Identify which cell holds the provided text, then report its [x, y] central coordinate. 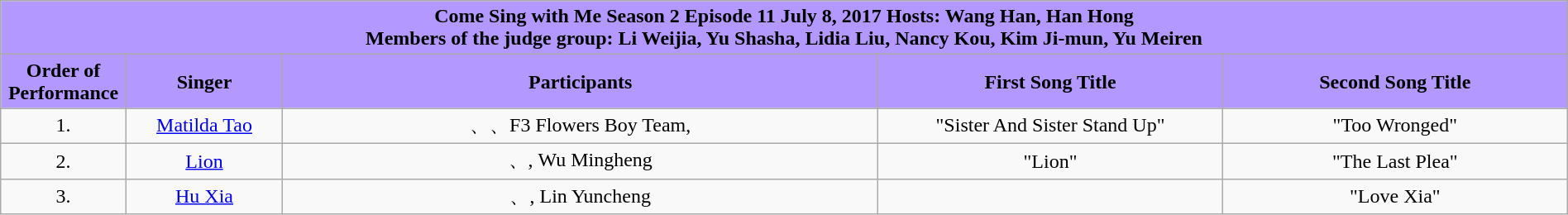
3. [64, 197]
Order of Performance [64, 81]
Participants [581, 81]
"Too Wronged" [1394, 126]
、, Lin Yuncheng [581, 197]
1. [64, 126]
Singer [203, 81]
Matilda Tao [203, 126]
"Love Xia" [1394, 197]
"Sister And Sister Stand Up" [1050, 126]
Lion [203, 160]
First Song Title [1050, 81]
、, Wu Mingheng [581, 160]
2. [64, 160]
、、F3 Flowers Boy Team, [581, 126]
"The Last Plea" [1394, 160]
"Lion" [1050, 160]
Hu Xia [203, 197]
Second Song Title [1394, 81]
